Extract the [x, y] coordinate from the center of the cell holding the provided text.  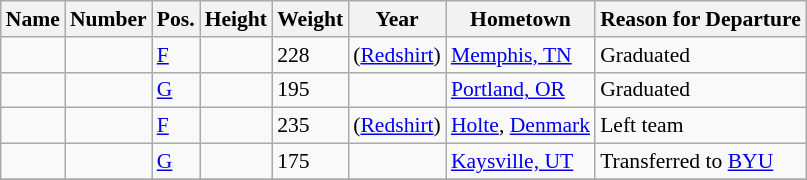
Number [108, 19]
Hometown [520, 19]
Kaysville, UT [520, 162]
Holte, Denmark [520, 126]
235 [310, 126]
Portland, OR [520, 90]
Left team [700, 126]
195 [310, 90]
Pos. [176, 19]
Transferred to BYU [700, 162]
228 [310, 55]
Height [236, 19]
Name [33, 19]
Reason for Departure [700, 19]
175 [310, 162]
Memphis, TN [520, 55]
Year [397, 19]
Weight [310, 19]
